Provide the [x, y] coordinate of the cell's center where the given text is located.  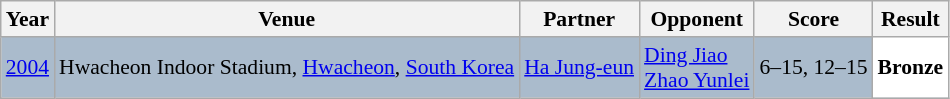
Ha Jung-eun [579, 68]
Partner [579, 19]
Bronze [911, 68]
Venue [286, 19]
Hwacheon Indoor Stadium, Hwacheon, South Korea [286, 68]
Result [911, 19]
2004 [28, 68]
Year [28, 19]
Score [813, 19]
6–15, 12–15 [813, 68]
Opponent [696, 19]
Ding Jiao Zhao Yunlei [696, 68]
